Output the [x, y] coordinate of the center of the cell containing the given text.  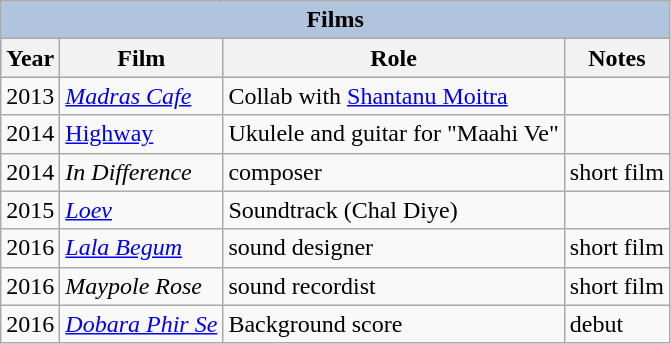
Year [30, 58]
debut [616, 324]
Role [394, 58]
Madras Cafe [142, 96]
sound recordist [394, 286]
In Difference [142, 172]
Loev [142, 210]
2013 [30, 96]
Notes [616, 58]
2015 [30, 210]
Films [336, 20]
Highway [142, 134]
Background score [394, 324]
Soundtrack (Chal Diye) [394, 210]
Maypole Rose [142, 286]
Collab with Shantanu Moitra [394, 96]
composer [394, 172]
Ukulele and guitar for "Maahi Ve" [394, 134]
Lala Begum [142, 248]
sound designer [394, 248]
Dobara Phir Se [142, 324]
Film [142, 58]
